Extract the (X, Y) coordinate from the center of the cell holding the provided text.  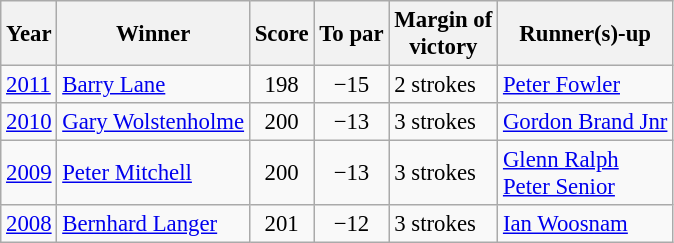
Score (282, 34)
Ian Woosnam (586, 224)
Peter Fowler (586, 85)
2 strokes (444, 85)
To par (352, 34)
Margin ofvictory (444, 34)
2011 (29, 85)
−12 (352, 224)
2009 (29, 174)
Barry Lane (153, 85)
2010 (29, 122)
198 (282, 85)
Winner (153, 34)
2008 (29, 224)
Gary Wolstenholme (153, 122)
Runner(s)-up (586, 34)
−15 (352, 85)
Bernhard Langer (153, 224)
Peter Mitchell (153, 174)
Gordon Brand Jnr (586, 122)
Glenn Ralph Peter Senior (586, 174)
201 (282, 224)
Year (29, 34)
